Pinpoint the cell where the given text exists, returning its (x, y) midpoint coordinate. 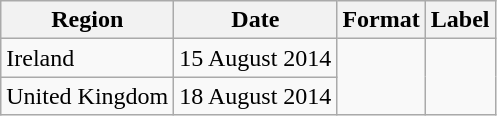
15 August 2014 (256, 58)
Label (460, 20)
Format (381, 20)
Region (88, 20)
Ireland (88, 58)
Date (256, 20)
18 August 2014 (256, 96)
United Kingdom (88, 96)
